Return the (x, y) coordinate for the center point of the cell that contains the specified text.  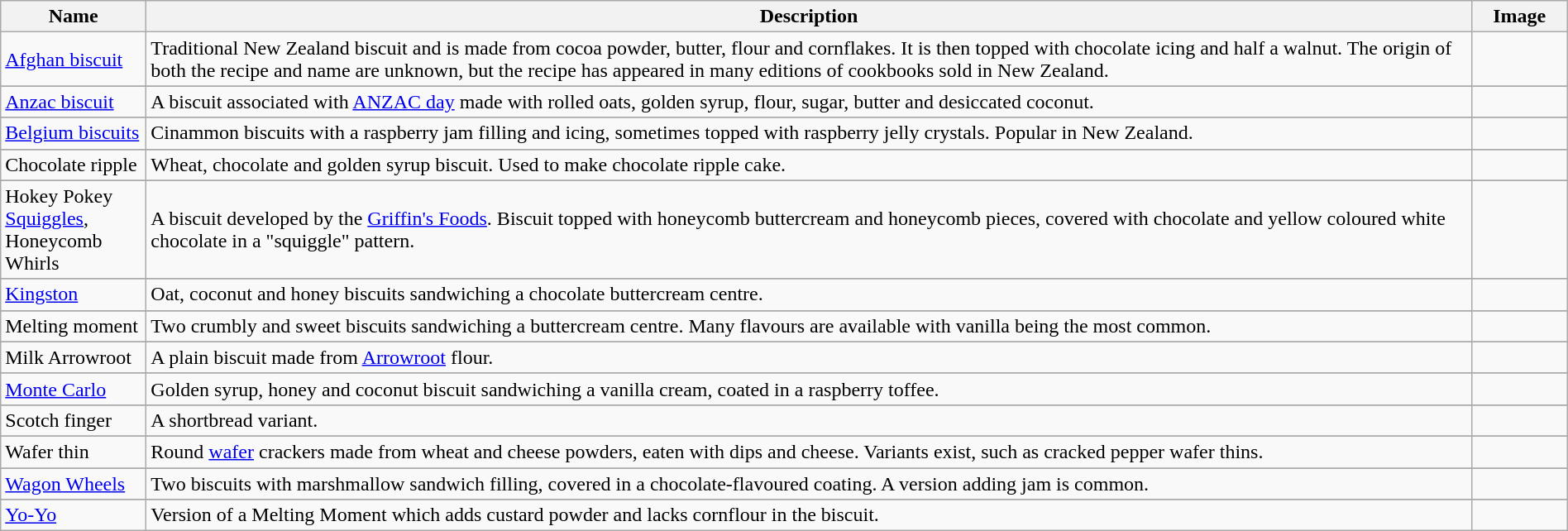
Round wafer crackers made from wheat and cheese powders, eaten with dips and cheese. Variants exist, such as cracked pepper wafer thins. (809, 452)
Anzac biscuit (74, 102)
Yo-Yo (74, 515)
Scotch finger (74, 420)
A shortbread variant. (809, 420)
Image (1519, 17)
A biscuit associated with ANZAC day made with rolled oats, golden syrup, flour, sugar, butter and desiccated coconut. (809, 102)
Oat, coconut and honey biscuits sandwiching a chocolate buttercream centre. (809, 294)
Kingston (74, 294)
Chocolate ripple (74, 165)
Cinammon biscuits with a raspberry jam filling and icing, sometimes topped with raspberry jelly crystals. Popular in New Zealand. (809, 133)
Hokey Pokey Squiggles, Honeycomb Whirls (74, 230)
Two crumbly and sweet biscuits sandwiching a buttercream centre. Many flavours are available with vanilla being the most common. (809, 326)
Wheat, chocolate and golden syrup biscuit. Used to make chocolate ripple cake. (809, 165)
Wagon Wheels (74, 484)
Afghan biscuit (74, 60)
Wafer thin (74, 452)
Milk Arrowroot (74, 357)
Two biscuits with marshmallow sandwich filling, covered in a chocolate-flavoured coating. A version adding jam is common. (809, 484)
Belgium biscuits (74, 133)
Monte Carlo (74, 389)
Description (809, 17)
Name (74, 17)
Golden syrup, honey and coconut biscuit sandwiching a vanilla cream, coated in a raspberry toffee. (809, 389)
Version of a Melting Moment which adds custard powder and lacks cornflour in the biscuit. (809, 515)
A plain biscuit made from Arrowroot flour. (809, 357)
Melting moment (74, 326)
